From the cell containing the given text, extract its center point as (x, y) coordinate. 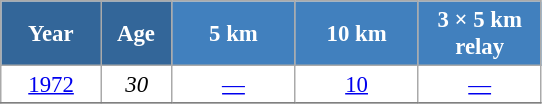
10 km (356, 34)
30 (136, 85)
10 (356, 85)
3 × 5 km relay (480, 34)
5 km (234, 34)
Age (136, 34)
1972 (52, 85)
Year (52, 34)
